Find where the given text appears and provide that cell's center as [x, y] coordinate. 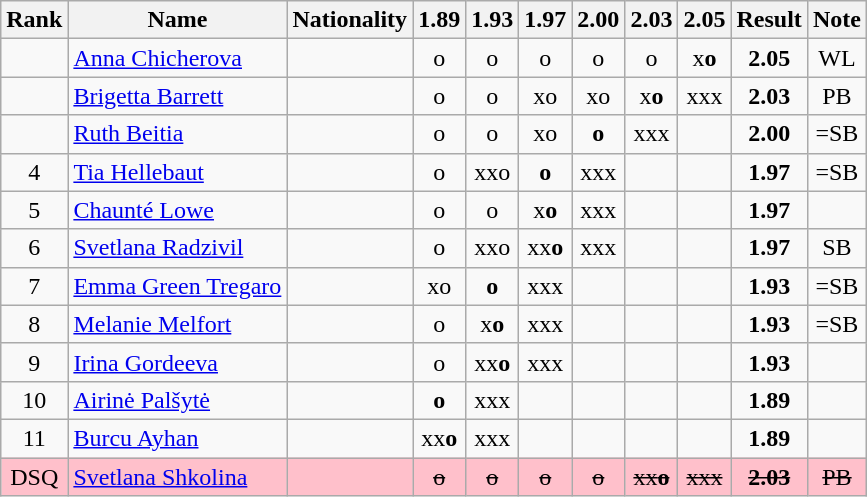
4 [34, 172]
WL [836, 58]
Note [836, 20]
Rank [34, 20]
9 [34, 362]
Anna Chicherova [178, 58]
Irina Gordeeva [178, 362]
Nationality [350, 20]
Emma Green Tregaro [178, 286]
8 [34, 324]
Brigetta Barrett [178, 96]
Airinė Palšytė [178, 400]
Burcu Ayhan [178, 438]
DSQ [34, 477]
SB [836, 248]
Name [178, 20]
10 [34, 400]
11 [34, 438]
Svetlana Shkolina [178, 477]
Tia Hellebaut [178, 172]
Melanie Melfort [178, 324]
Svetlana Radzivil [178, 248]
7 [34, 286]
Result [769, 20]
5 [34, 210]
6 [34, 248]
Ruth Beitia [178, 134]
Chaunté Lowe [178, 210]
